Output the (x, y) coordinate of the center of the cell containing the given text.  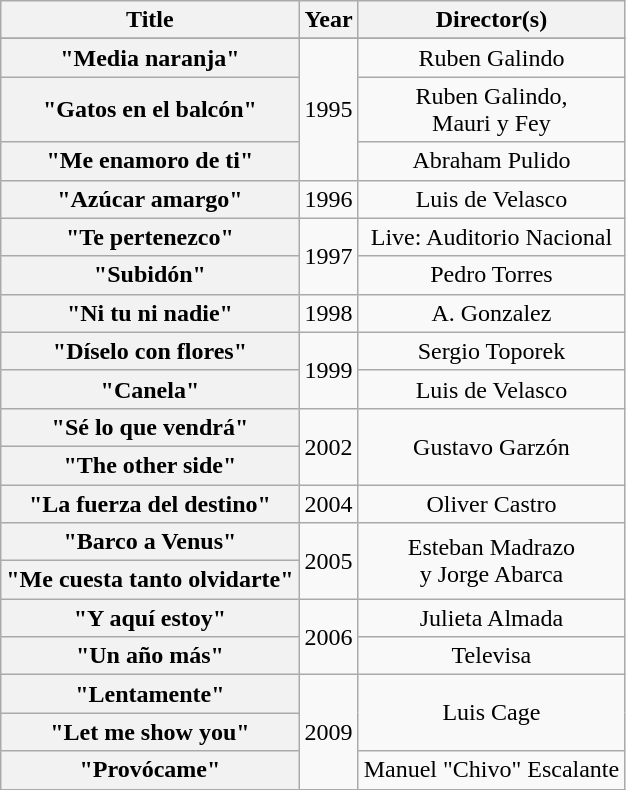
"Provócame" (150, 770)
"Subidón" (150, 275)
1999 (328, 370)
"Me cuesta tanto olvidarte" (150, 580)
Pedro Torres (492, 275)
Sergio Toporek (492, 351)
"Sé lo que vendrá" (150, 427)
"The other side" (150, 465)
Luis Cage (492, 713)
"Canela" (150, 389)
"La fuerza del destino" (150, 503)
"Un año más" (150, 656)
Title (150, 20)
1995 (328, 110)
"Azúcar amargo" (150, 199)
2009 (328, 732)
"Barco a Venus" (150, 542)
Oliver Castro (492, 503)
"Media naranja" (150, 58)
"Ni tu ni nadie" (150, 313)
A. Gonzalez (492, 313)
Esteban Madrazo y Jorge Abarca (492, 561)
2005 (328, 561)
"Y aquí estoy" (150, 618)
1998 (328, 313)
"Díselo con flores" (150, 351)
Year (328, 20)
1997 (328, 256)
Director(s) (492, 20)
2006 (328, 637)
"Lentamente" (150, 694)
Gustavo Garzón (492, 446)
2002 (328, 446)
Live: Auditorio Nacional (492, 237)
Julieta Almada (492, 618)
"Gatos en el balcón" (150, 110)
Ruben Galindo, Mauri y Fey (492, 110)
Abraham Pulido (492, 161)
1996 (328, 199)
"Let me show you" (150, 732)
Televisa (492, 656)
"Me enamoro de ti" (150, 161)
2004 (328, 503)
Ruben Galindo (492, 58)
Manuel "Chivo" Escalante (492, 770)
"Te pertenezco" (150, 237)
